Provide the (x, y) coordinate of the cell's center where the given text is located.  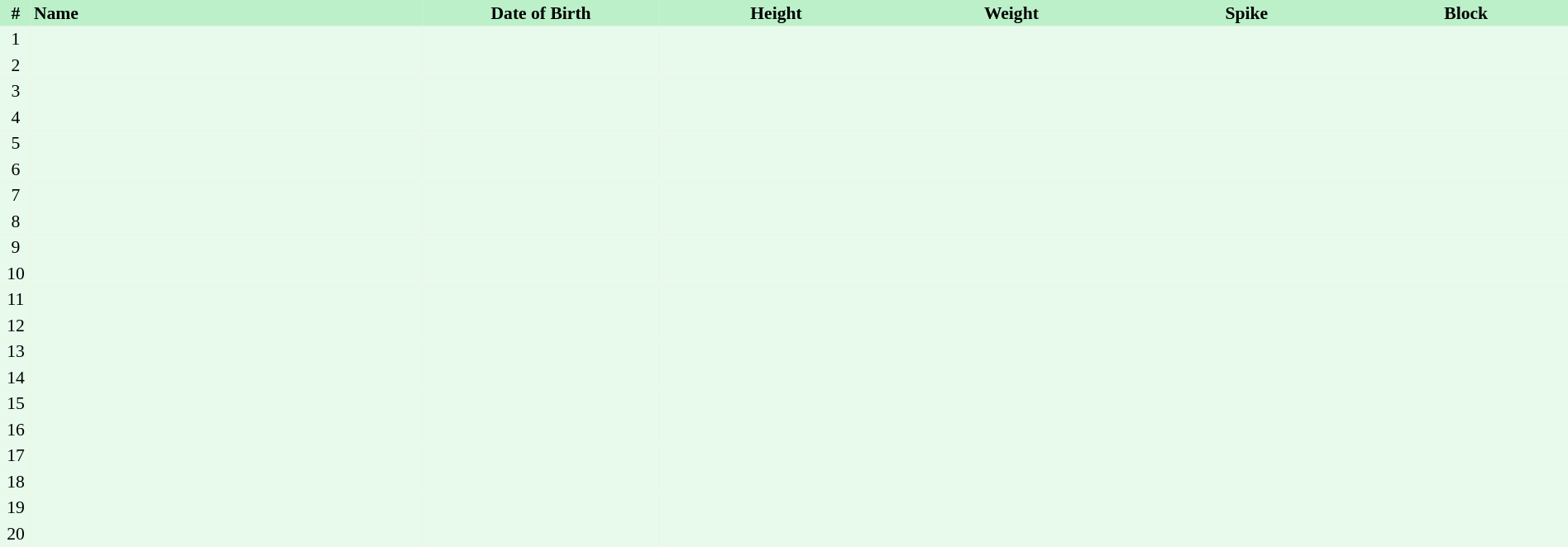
Block (1465, 13)
1 (16, 40)
15 (16, 403)
10 (16, 273)
16 (16, 430)
11 (16, 299)
20 (16, 534)
Name (227, 13)
18 (16, 482)
Spike (1246, 13)
Weight (1011, 13)
14 (16, 378)
# (16, 13)
4 (16, 117)
6 (16, 169)
7 (16, 195)
9 (16, 248)
Date of Birth (541, 13)
8 (16, 221)
2 (16, 65)
17 (16, 456)
12 (16, 326)
Height (776, 13)
5 (16, 144)
3 (16, 91)
13 (16, 352)
19 (16, 507)
